Locate the cell with the specified text and output its [x, y] center coordinate. 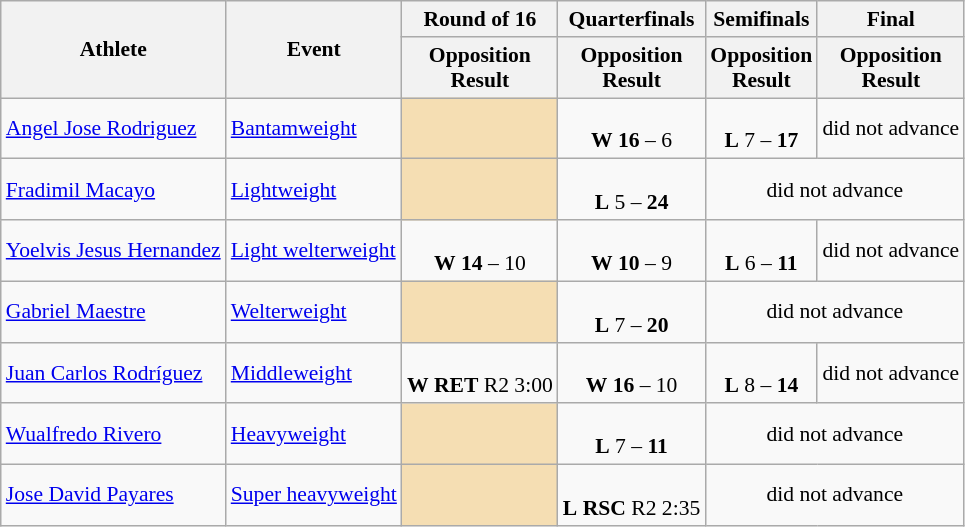
Jose David Payares [114, 496]
L 7 – 20 [632, 312]
Angel Jose Rodriguez [114, 128]
Round of 16 [480, 19]
Yoelvis Jesus Hernandez [114, 250]
W 14 – 10 [480, 250]
Gabriel Maestre [114, 312]
Middleweight [314, 372]
Semifinals [761, 19]
Light welterweight [314, 250]
Super heavyweight [314, 496]
Juan Carlos Rodríguez [114, 372]
L 8 – 14 [761, 372]
Event [314, 50]
Fradimil Macayo [114, 190]
Wualfredo Rivero [114, 434]
W 10 – 9 [632, 250]
Lightweight [314, 190]
W RET R2 3:00 [480, 372]
L 7 – 17 [761, 128]
L RSC R2 2:35 [632, 496]
Athlete [114, 50]
Welterweight [314, 312]
L 5 – 24 [632, 190]
L 7 – 11 [632, 434]
W 16 – 10 [632, 372]
Bantamweight [314, 128]
Heavyweight [314, 434]
Quarterfinals [632, 19]
W 16 – 6 [632, 128]
L 6 – 11 [761, 250]
Final [890, 19]
